Output the (x, y) coordinate of the center of the cell containing the given text.  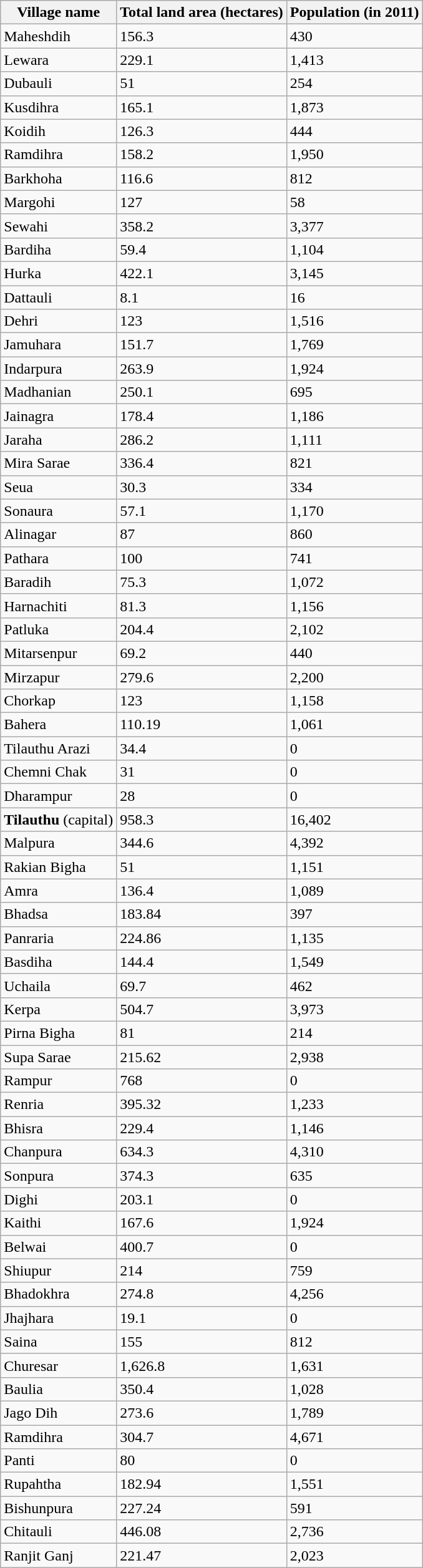
136.4 (202, 891)
Malpura (59, 843)
279.6 (202, 677)
127 (202, 202)
274.8 (202, 1294)
80 (202, 1461)
183.84 (202, 914)
1,789 (354, 1413)
227.24 (202, 1508)
591 (354, 1508)
397 (354, 914)
Tilauthu (capital) (59, 820)
1,626.8 (202, 1365)
126.3 (202, 131)
Mira Sarae (59, 463)
1,089 (354, 891)
Chanpura (59, 1152)
69.7 (202, 985)
Supa Sarae (59, 1057)
4,392 (354, 843)
Uchaila (59, 985)
203.1 (202, 1199)
30.3 (202, 487)
395.32 (202, 1105)
263.9 (202, 369)
4,310 (354, 1152)
Sewahi (59, 226)
1,146 (354, 1128)
358.2 (202, 226)
3,145 (354, 273)
87 (202, 535)
Chitauli (59, 1532)
100 (202, 558)
158.2 (202, 155)
167.6 (202, 1223)
1,233 (354, 1105)
1,158 (354, 701)
759 (354, 1270)
286.2 (202, 440)
Margohi (59, 202)
1,551 (354, 1484)
Lewara (59, 60)
224.86 (202, 938)
16 (354, 298)
Churesar (59, 1365)
Alinagar (59, 535)
Seua (59, 487)
Sonpura (59, 1176)
344.6 (202, 843)
58 (354, 202)
273.6 (202, 1413)
Chorkap (59, 701)
446.08 (202, 1532)
Hurka (59, 273)
1,549 (354, 962)
1,072 (354, 582)
Saina (59, 1342)
Dehri (59, 321)
Panraria (59, 938)
Shiupur (59, 1270)
182.94 (202, 1484)
1,111 (354, 440)
178.4 (202, 416)
821 (354, 463)
334 (354, 487)
2,023 (354, 1556)
1,028 (354, 1389)
Total land area (hectares) (202, 12)
1,186 (354, 416)
110.19 (202, 725)
Village name (59, 12)
Bishunpura (59, 1508)
Mirzapur (59, 677)
2,102 (354, 629)
16,402 (354, 820)
Jamuhara (59, 345)
Kaithi (59, 1223)
Jago Dih (59, 1413)
304.7 (202, 1436)
4,671 (354, 1436)
1,156 (354, 606)
Maheshdih (59, 36)
462 (354, 985)
Amra (59, 891)
350.4 (202, 1389)
504.7 (202, 1009)
Koidih (59, 131)
Bhadsa (59, 914)
374.3 (202, 1176)
1,516 (354, 321)
156.3 (202, 36)
Ranjit Ganj (59, 1556)
229.4 (202, 1128)
Belwai (59, 1247)
1,873 (354, 107)
69.2 (202, 653)
1,950 (354, 155)
634.3 (202, 1152)
Chemni Chak (59, 772)
165.1 (202, 107)
34.4 (202, 748)
8.1 (202, 298)
Kusdihra (59, 107)
635 (354, 1176)
1,769 (354, 345)
Sonaura (59, 511)
Mitarsenpur (59, 653)
430 (354, 36)
229.1 (202, 60)
860 (354, 535)
155 (202, 1342)
57.1 (202, 511)
3,377 (354, 226)
422.1 (202, 273)
2,938 (354, 1057)
215.62 (202, 1057)
254 (354, 84)
Rakian Bigha (59, 867)
Madhanian (59, 392)
Dattauli (59, 298)
Bhisra (59, 1128)
1,135 (354, 938)
Jainagra (59, 416)
Rupahtha (59, 1484)
Pathara (59, 558)
31 (202, 772)
Dharampur (59, 796)
Patluka (59, 629)
1,104 (354, 249)
1,170 (354, 511)
Indarpura (59, 369)
144.4 (202, 962)
19.1 (202, 1318)
958.3 (202, 820)
1,061 (354, 725)
Panti (59, 1461)
1,151 (354, 867)
151.7 (202, 345)
Baradih (59, 582)
116.6 (202, 178)
Kerpa (59, 1009)
Pirna Bigha (59, 1033)
Rampur (59, 1081)
Bardiha (59, 249)
Barkhoha (59, 178)
Jhajhara (59, 1318)
440 (354, 653)
28 (202, 796)
Baulia (59, 1389)
741 (354, 558)
Population (in 2011) (354, 12)
1,413 (354, 60)
336.4 (202, 463)
Tilauthu Arazi (59, 748)
Bhadokhra (59, 1294)
Basdiha (59, 962)
2,736 (354, 1532)
695 (354, 392)
221.47 (202, 1556)
Jaraha (59, 440)
1,631 (354, 1365)
Renria (59, 1105)
81.3 (202, 606)
Dubauli (59, 84)
3,973 (354, 1009)
2,200 (354, 677)
4,256 (354, 1294)
250.1 (202, 392)
Dighi (59, 1199)
444 (354, 131)
Bahera (59, 725)
768 (202, 1081)
400.7 (202, 1247)
59.4 (202, 249)
204.4 (202, 629)
Harnachiti (59, 606)
81 (202, 1033)
75.3 (202, 582)
